Search for the cell housing the specified text and yield its [X, Y] center coordinate. 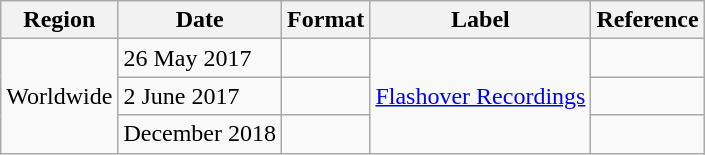
Label [480, 20]
Worldwide [60, 96]
Region [60, 20]
December 2018 [200, 134]
Date [200, 20]
2 June 2017 [200, 96]
Format [326, 20]
Reference [648, 20]
26 May 2017 [200, 58]
Flashover Recordings [480, 96]
